Determine the (x, y) coordinate at the center of the cell enclosing the given text.  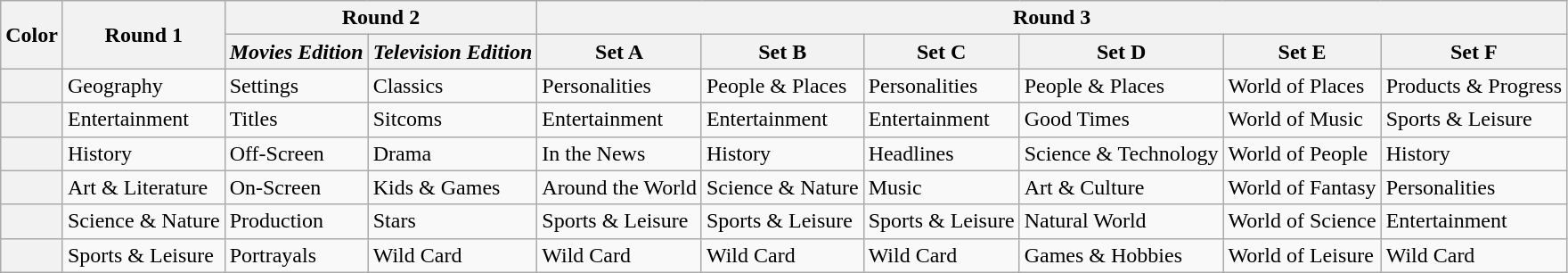
Science & Technology (1121, 153)
Set F (1474, 52)
Stars (453, 221)
Natural World (1121, 221)
Off-Screen (296, 153)
Sitcoms (453, 120)
In the News (620, 153)
Titles (296, 120)
Set D (1121, 52)
Good Times (1121, 120)
Music (941, 187)
World of Places (1303, 86)
Settings (296, 86)
Color (32, 35)
Portrayals (296, 255)
Set A (620, 52)
Classics (453, 86)
Production (296, 221)
World of Science (1303, 221)
Drama (453, 153)
Geography (143, 86)
Art & Literature (143, 187)
Set C (941, 52)
Round 3 (1052, 18)
Set B (782, 52)
Round 1 (143, 35)
Television Edition (453, 52)
World of Leisure (1303, 255)
World of People (1303, 153)
On-Screen (296, 187)
Games & Hobbies (1121, 255)
Set E (1303, 52)
Headlines (941, 153)
Products & Progress (1474, 86)
Movies Edition (296, 52)
Kids & Games (453, 187)
World of Music (1303, 120)
Round 2 (381, 18)
Art & Culture (1121, 187)
Around the World (620, 187)
World of Fantasy (1303, 187)
